Find where the given text appears and provide that cell's center as [X, Y] coordinate. 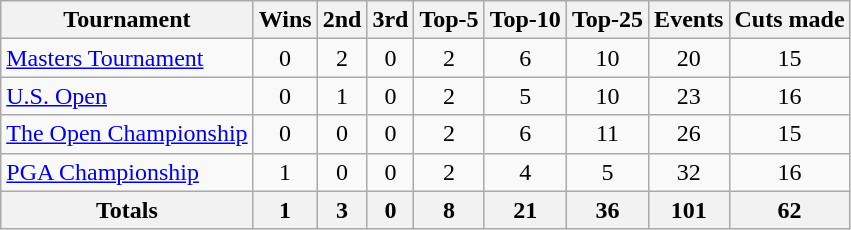
Wins [285, 20]
23 [689, 96]
Events [689, 20]
26 [689, 134]
11 [607, 134]
36 [607, 210]
Cuts made [790, 20]
U.S. Open [127, 96]
20 [689, 58]
101 [689, 210]
2nd [342, 20]
PGA Championship [127, 172]
21 [525, 210]
32 [689, 172]
4 [525, 172]
Tournament [127, 20]
Top-25 [607, 20]
The Open Championship [127, 134]
Totals [127, 210]
3 [342, 210]
8 [449, 210]
Top-10 [525, 20]
Masters Tournament [127, 58]
Top-5 [449, 20]
3rd [390, 20]
62 [790, 210]
